Output the [x, y] coordinate of the center of the cell containing the given text.  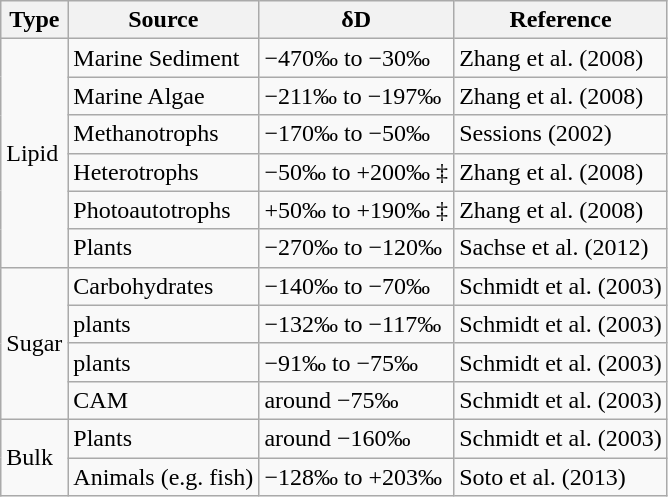
Type [34, 20]
−91‰ to −75‰ [356, 362]
−128‰ to +203‰ [356, 477]
Heterotrophs [164, 172]
−132‰ to −117‰ [356, 324]
Animals (e.g. fish) [164, 477]
−211‰ to −197‰ [356, 96]
−470‰ to −30‰ [356, 58]
Methanotrophs [164, 134]
around −160‰ [356, 438]
Sessions (2002) [561, 134]
δD [356, 20]
Lipid [34, 153]
Reference [561, 20]
−140‰ to −70‰ [356, 286]
Marine Algae [164, 96]
−270‰ to −120‰ [356, 248]
Carbohydrates [164, 286]
Sachse et al. (2012) [561, 248]
Bulk [34, 457]
Source [164, 20]
−170‰ to −50‰ [356, 134]
Sugar [34, 343]
CAM [164, 400]
Soto et al. (2013) [561, 477]
Marine Sediment [164, 58]
Photoautotrophs [164, 210]
+50‰ to +190‰ ‡ [356, 210]
−50‰ to +200‰ ‡ [356, 172]
around −75‰ [356, 400]
